Determine the (X, Y) coordinate at the center of the cell enclosing the given text.  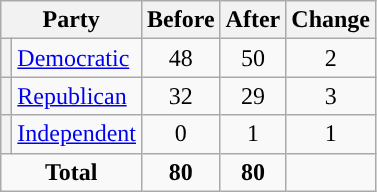
Change (331, 20)
Total (72, 172)
3 (331, 96)
Party (72, 20)
Before (180, 20)
32 (180, 96)
Democratic (77, 58)
50 (253, 58)
29 (253, 96)
0 (180, 134)
2 (331, 58)
48 (180, 58)
After (253, 20)
Independent (77, 134)
Republican (77, 96)
